From the cell containing the given text, extract its center point as [x, y] coordinate. 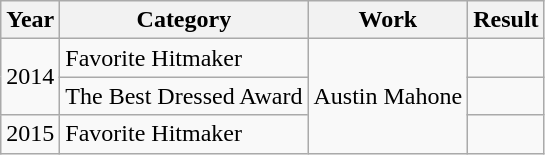
The Best Dressed Award [184, 96]
Category [184, 20]
2015 [30, 134]
Austin Mahone [388, 96]
2014 [30, 77]
Work [388, 20]
Year [30, 20]
Result [506, 20]
